Determine the [x, y] coordinate at the center of the cell enclosing the given text.  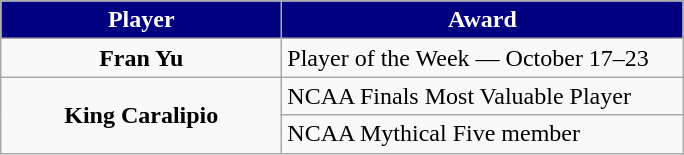
Player of the Week — October 17–23 [482, 58]
Award [482, 20]
NCAA Finals Most Valuable Player [482, 96]
King Caralipio [142, 115]
Fran Yu [142, 58]
Player [142, 20]
NCAA Mythical Five member [482, 134]
